Provide the [X, Y] coordinate of the cell's center where the given text is located.  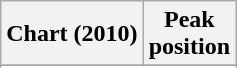
Peakposition [189, 34]
Chart (2010) [72, 34]
